Identify which cell holds the provided text, then report its [X, Y] central coordinate. 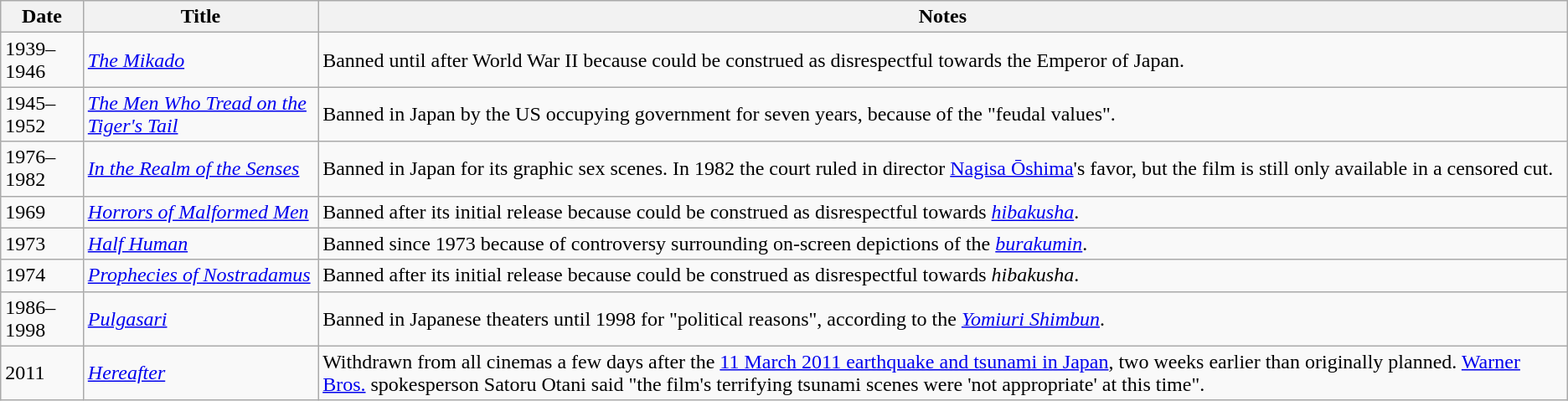
Notes [943, 17]
Title [200, 17]
Banned in Japan by the US occupying government for seven years, because of the "feudal values". [943, 114]
1976–1982 [42, 169]
Horrors of Malformed Men [200, 212]
Banned until after World War II because could be construed as disrespectful towards the Emperor of Japan. [943, 60]
1973 [42, 244]
Banned in Japanese theaters until 1998 for "political reasons", according to the Yomiuri Shimbun. [943, 318]
Date [42, 17]
1974 [42, 275]
Prophecies of Nostradamus [200, 275]
1969 [42, 212]
Pulgasari [200, 318]
1939–1946 [42, 60]
2011 [42, 373]
The Men Who Tread on the Tiger's Tail [200, 114]
1986–1998 [42, 318]
The Mikado [200, 60]
Banned since 1973 because of controversy surrounding on-screen depictions of the burakumin. [943, 244]
1945–1952 [42, 114]
Hereafter [200, 373]
Half Human [200, 244]
In the Realm of the Senses [200, 169]
